Determine the [x, y] coordinate at the center of the cell enclosing the given text.  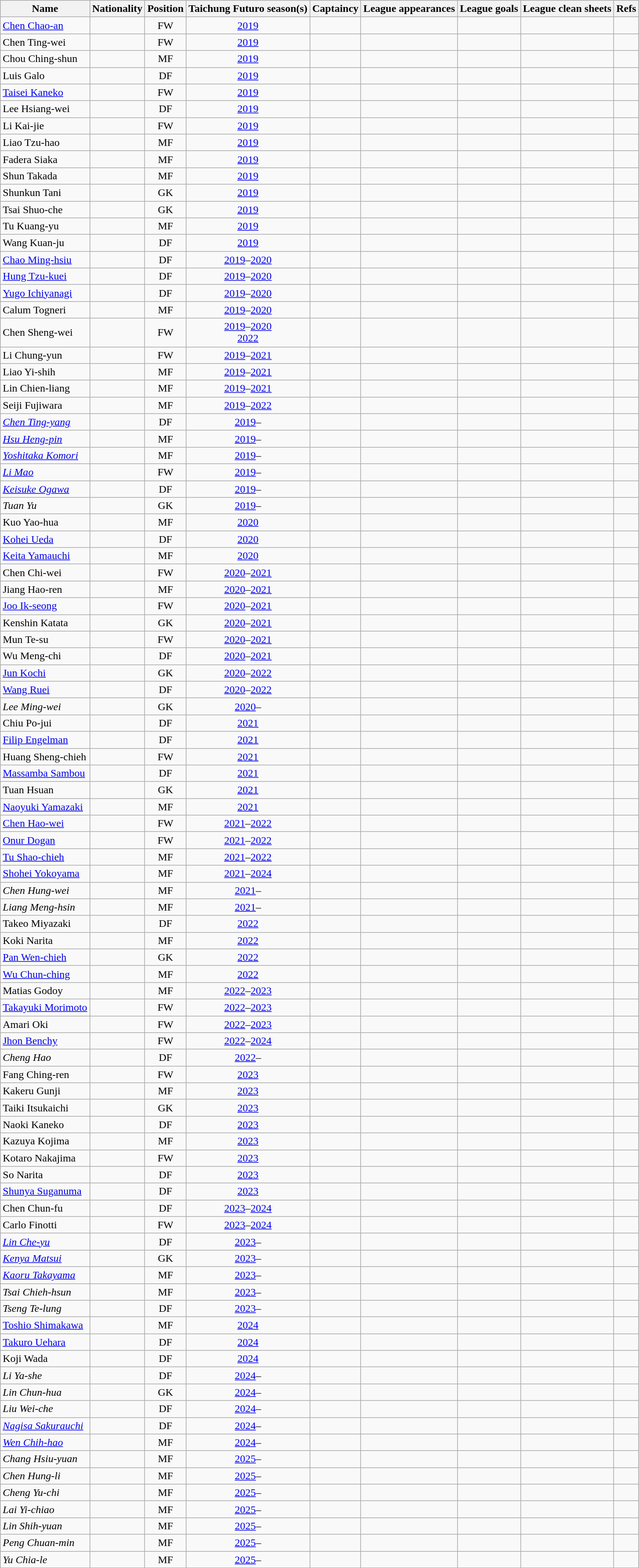
Chen Hung-li [45, 1476]
Peng Chuan-min [45, 1543]
Jhon Benchy [45, 1041]
Keisuke Ogawa [45, 489]
Tsai Shuo-che [45, 210]
Li Ya-she [45, 1376]
Captaincy [335, 9]
Matias Godoy [45, 991]
Filip Engelman [45, 740]
Liu Wei-che [45, 1409]
2022–2024 [248, 1041]
Mun Te-su [45, 639]
Lin Che-yu [45, 1241]
Hung Tzu-kuei [45, 276]
Shunkun Tani [45, 192]
Chen Chao-an [45, 25]
Nationality [117, 9]
Chou Ching-shun [45, 59]
Kuo Yao-hua [45, 523]
Jiang Hao-ren [45, 589]
Pan Wen-chieh [45, 957]
Yoshitaka Komori [45, 455]
Shunya Suganuma [45, 1191]
Tuan Hsuan [45, 790]
Chen Chun-fu [45, 1208]
Taisei Kaneko [45, 92]
Li Kai-jie [45, 126]
Lai Yi-chiao [45, 1509]
2019–2022 [248, 405]
Carlo Finotti [45, 1225]
2019–20202022 [248, 332]
Chao Ming-hsiu [45, 260]
Lin Shih-yuan [45, 1526]
Li Mao [45, 472]
Jun Kochi [45, 673]
Kakeru Gunji [45, 1091]
Liao Yi-shih [45, 372]
Cheng Yu-chi [45, 1492]
Liang Meng-hsin [45, 907]
Naoyuki Yamazaki [45, 807]
Wu Meng-chi [45, 656]
Kenshin Katata [45, 623]
Taichung Futuro season(s) [248, 9]
League goals [489, 9]
Amari Oki [45, 1024]
Onur Dogan [45, 840]
Massamba Sambou [45, 773]
Lee Ming-wei [45, 706]
Toshio Shimakawa [45, 1325]
Seiji Fujiwara [45, 405]
Koki Narita [45, 940]
Huang Sheng-chieh [45, 756]
Wang Ruei [45, 690]
Takuro Uehara [45, 1342]
Chen Chi-wei [45, 573]
Joo Ik-seong [45, 606]
Yugo Ichiyanagi [45, 293]
Calum Togneri [45, 310]
Lin Chien-liang [45, 388]
Nagisa Sakurauchi [45, 1426]
Fang Ching-ren [45, 1074]
Fadera Siaka [45, 159]
2021–2024 [248, 874]
League clean sheets [567, 9]
Cheng Hao [45, 1058]
Shohei Yokoyama [45, 874]
Kazuya Kojima [45, 1141]
Tu Kuang-yu [45, 226]
Name [45, 9]
Chiu Po-jui [45, 723]
Chen Hung-wei [45, 890]
Luis Galo [45, 76]
So Narita [45, 1175]
Takayuki Morimoto [45, 1007]
Chen Ting-yang [45, 422]
League appearances [409, 9]
Lee Hsiang-wei [45, 109]
Tseng Te-lung [45, 1309]
Hsu Heng-pin [45, 439]
Shun Takada [45, 176]
Position [166, 9]
Keita Yamauchi [45, 556]
Naoki Kaneko [45, 1125]
Yu Chia-le [45, 1560]
Chang Hsiu-yuan [45, 1459]
Kotaro Nakajima [45, 1158]
Kaoru Takayama [45, 1275]
Wen Chih-hao [45, 1442]
Li Chung-yun [45, 355]
2020– [248, 706]
2022– [248, 1058]
Liao Tzu-hao [45, 142]
Refs [626, 9]
Chen Sheng-wei [45, 332]
Tuan Yu [45, 506]
Koji Wada [45, 1359]
Kenya Matsui [45, 1258]
Tsai Chieh-hsun [45, 1292]
Kohei Ueda [45, 539]
Chen Ting-wei [45, 42]
Chen Hao-wei [45, 824]
Wu Chun-ching [45, 974]
Taiki Itsukaichi [45, 1108]
Takeo Miyazaki [45, 924]
Wang Kuan-ju [45, 243]
Tu Shao-chieh [45, 857]
Lin Chun-hua [45, 1392]
